Provide the [x, y] coordinate of the cell's center where the given text is located.  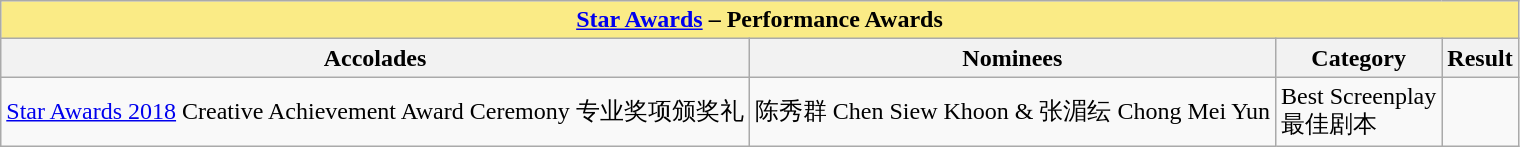
Star Awards – Performance Awards [760, 20]
Accolades [376, 58]
Nominees [1012, 58]
陈秀群 Chen Siew Khoon & 张湄纭 Chong Mei Yun [1012, 112]
Star Awards 2018 Creative Achievement Award Ceremony 专业奖项颁奖礼 [376, 112]
Best Screenplay 最佳剧本 [1358, 112]
Result [1480, 58]
Category [1358, 58]
